From the cell containing the given text, extract its center point as (x, y) coordinate. 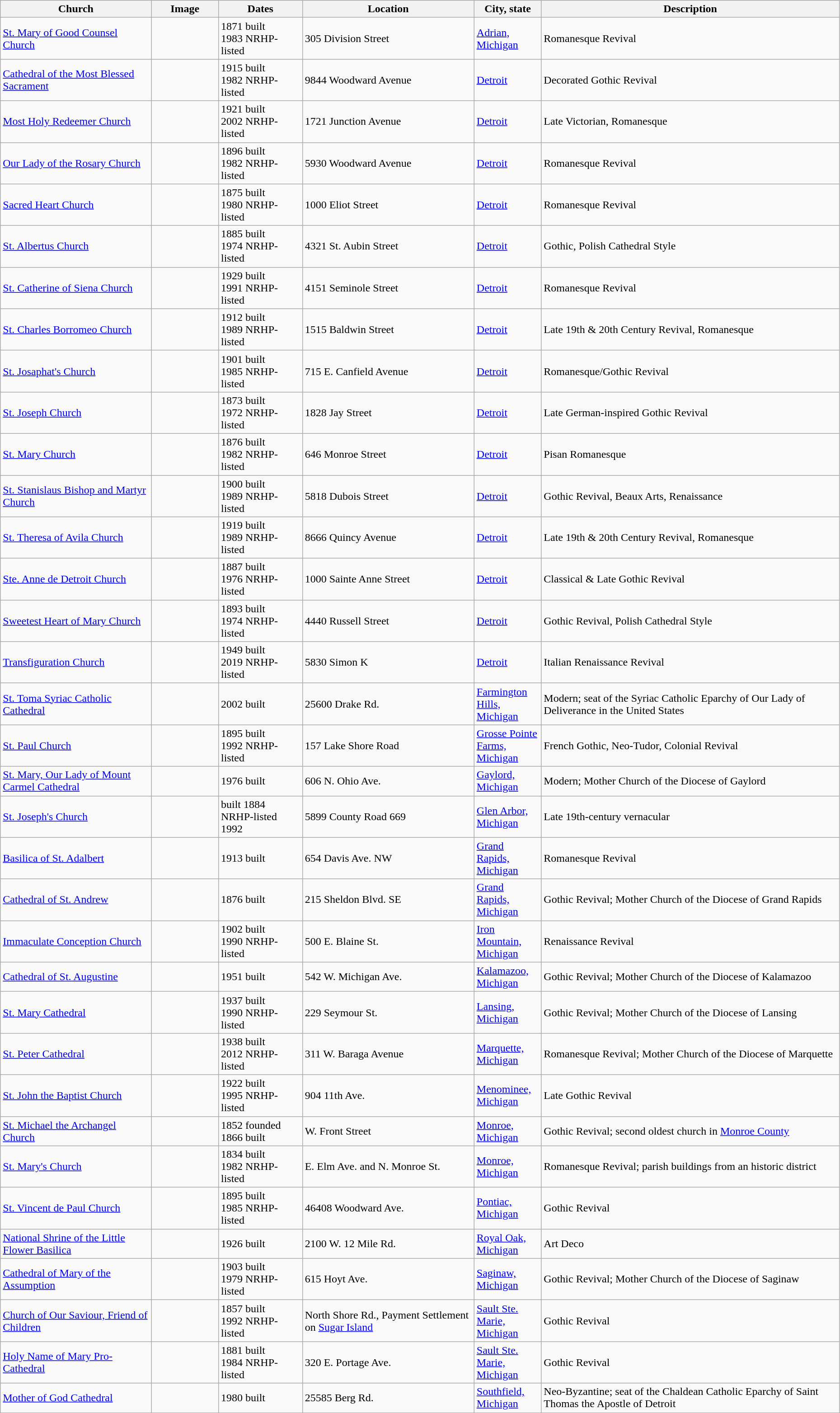
1834 built1982 NRHP-listed (260, 1167)
1937 built1990 NRHP-listed (260, 1012)
Late Victorian, Romanesque (690, 122)
St. Mary Cathedral (76, 1012)
1919 built1989 NRHP-listed (260, 538)
1895 built1992 NRHP-listed (260, 746)
St. Stanislaus Bishop and Martyr Church (76, 496)
1896 built1982 NRHP-listed (260, 163)
5830 Simon K (388, 662)
Gothic Revival; Mother Church of the Diocese of Grand Rapids (690, 900)
5899 County Road 669 (388, 817)
1951 built (260, 977)
1852 founded1866 built (260, 1131)
Classical & Late Gothic Revival (690, 579)
606 N. Ohio Ave. (388, 781)
1893 built1974 NRHP-listed (260, 621)
542 W. Michigan Ave. (388, 977)
St. Theresa of Avila Church (76, 538)
Cathedral of the Most Blessed Sacrament (76, 80)
Basilica of St. Adalbert (76, 858)
305 Division Street (388, 38)
Glen Arbor, Michigan (508, 817)
Iron Mountain, Michigan (508, 941)
Lansing, Michigan (508, 1012)
National Shrine of the Little Flower Basilica (76, 1244)
1921 built2002 NRHP-listed (260, 122)
Late 19th-century vernacular (690, 817)
St. Mary, Our Lady of Mount Carmel Cathedral (76, 781)
Menominee, Michigan (508, 1095)
Gothic Revival, Beaux Arts, Renaissance (690, 496)
Dates (260, 9)
715 E. Canfield Avenue (388, 371)
25600 Drake Rd. (388, 704)
Farmington Hills, Michigan (508, 704)
St. Charles Borromeo Church (76, 329)
St. Peter Cathedral (76, 1054)
1901 built1985 NRHP-listed (260, 371)
1721 Junction Avenue (388, 122)
Romanesque Revival; parish buildings from an historic district (690, 1167)
St. Josaphat's Church (76, 371)
1000 Sainte Anne Street (388, 579)
9844 Woodward Avenue (388, 80)
Holy Name of Mary Pro-Cathedral (76, 1362)
1828 Jay Street (388, 413)
Gothic Revival; Mother Church of the Diocese of Kalamazoo (690, 977)
St. Joseph's Church (76, 817)
1915 built1982 NRHP-listed (260, 80)
Most Holy Redeemer Church (76, 122)
Romanesque Revival; Mother Church of the Diocese of Marquette (690, 1054)
Adrian, Michigan (508, 38)
Description (690, 9)
5818 Dubois Street (388, 496)
5930 Woodward Avenue (388, 163)
Royal Oak, Michigan (508, 1244)
St. Catherine of Siena Church (76, 288)
Immaculate Conception Church (76, 941)
St. Paul Church (76, 746)
311 W. Baraga Avenue (388, 1054)
St. John the Baptist Church (76, 1095)
646 Monroe Street (388, 454)
Neo-Byzantine; seat of the Chaldean Catholic Eparchy of Saint Thomas the Apostle of Detroit (690, 1398)
Location (388, 9)
1913 built (260, 858)
904 11th Ave. (388, 1095)
St. Joseph Church (76, 413)
1875 built 1980 NRHP-listed (260, 205)
French Gothic, Neo-Tudor, Colonial Revival (690, 746)
1000 Eliot Street (388, 205)
46408 Woodward Ave. (388, 1208)
1881 built1984 NRHP-listed (260, 1362)
Decorated Gothic Revival (690, 80)
320 E. Portage Ave. (388, 1362)
4151 Seminole Street (388, 288)
1902 built1990 NRHP-listed (260, 941)
St. Albertus Church (76, 246)
1912 built1989 NRHP-listed (260, 329)
Church (76, 9)
1980 built (260, 1398)
Pisan Romanesque (690, 454)
4440 Russell Street (388, 621)
St. Mary's Church (76, 1167)
1885 built1974 NRHP-listed (260, 246)
1857 built1992 NRHP-listed (260, 1321)
1938 built2012 NRHP-listed (260, 1054)
1900 built1989 NRHP-listed (260, 496)
Romanesque/Gothic Revival (690, 371)
215 Sheldon Blvd. SE (388, 900)
Sweetest Heart of Mary Church (76, 621)
Gothic Revival; Mother Church of the Diocese of Lansing (690, 1012)
Southfield, Michigan (508, 1398)
Ste. Anne de Detroit Church (76, 579)
St. Mary of Good Counsel Church (76, 38)
Cathedral of St. Augustine (76, 977)
Gothic Revival, Polish Cathedral Style (690, 621)
St. Mary Church (76, 454)
E. Elm Ave. and N. Monroe St. (388, 1167)
500 E. Blaine St. (388, 941)
Marquette, Michigan (508, 1054)
Mother of God Cathedral (76, 1398)
Image (185, 9)
1922 built1995 NRHP-listed (260, 1095)
8666 Quincy Avenue (388, 538)
25585 Berg Rd. (388, 1398)
City, state (508, 9)
Cathedral of St. Andrew (76, 900)
Saginaw, Michigan (508, 1279)
229 Seymour St. (388, 1012)
Gothic, Polish Cathedral Style (690, 246)
built 1884NRHP-listed 1992 (260, 817)
Gothic Revival; Mother Church of the Diocese of Saginaw (690, 1279)
1876 built (260, 900)
1876 built1982 NRHP-listed (260, 454)
654 Davis Ave. NW (388, 858)
Transfiguration Church (76, 662)
Italian Renaissance Revival (690, 662)
Modern; Mother Church of the Diocese of Gaylord (690, 781)
1515 Baldwin Street (388, 329)
Late German-inspired Gothic Revival (690, 413)
Sacred Heart Church (76, 205)
Gothic Revival; second oldest church in Monroe County (690, 1131)
Late Gothic Revival (690, 1095)
1949 built2019 NRHP-listed (260, 662)
1895 built1985 NRHP-listed (260, 1208)
615 Hoyt Ave. (388, 1279)
St. Vincent de Paul Church (76, 1208)
1887 built1976 NRHP-listed (260, 579)
St. Toma Syriac Catholic Cathedral (76, 704)
2002 built (260, 704)
Cathedral of Mary of the Assumption (76, 1279)
Modern; seat of the Syriac Catholic Eparchy of Our Lady of Deliverance in the United States (690, 704)
North Shore Rd., Payment Settlement on Sugar Island (388, 1321)
Church of Our Saviour, Friend of Children (76, 1321)
1976 built (260, 781)
1926 built (260, 1244)
Renaissance Revival (690, 941)
1871 built1983 NRHP-listed (260, 38)
1903 built1979 NRHP-listed (260, 1279)
1873 built1972 NRHP-listed (260, 413)
St. Michael the Archangel Church (76, 1131)
W. Front Street (388, 1131)
Gaylord, Michigan (508, 781)
2100 W. 12 Mile Rd. (388, 1244)
4321 St. Aubin Street (388, 246)
Our Lady of the Rosary Church (76, 163)
Kalamazoo, Michigan (508, 977)
1929 built1991 NRHP-listed (260, 288)
Art Deco (690, 1244)
Grosse Pointe Farms, Michigan (508, 746)
Pontiac, Michigan (508, 1208)
157 Lake Shore Road (388, 746)
